Locate the cell with the specified text and output its (X, Y) center coordinate. 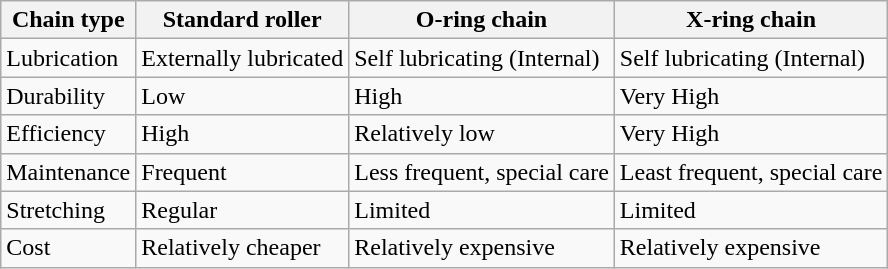
Stretching (68, 210)
X-ring chain (751, 20)
Externally lubricated (242, 58)
Relatively cheaper (242, 248)
Regular (242, 210)
Durability (68, 96)
Efficiency (68, 134)
Maintenance (68, 172)
Least frequent, special care (751, 172)
Relatively low (482, 134)
Standard roller (242, 20)
Less frequent, special care (482, 172)
Chain type (68, 20)
Lubrication (68, 58)
Frequent (242, 172)
O-ring chain (482, 20)
Cost (68, 248)
Low (242, 96)
